Determine the [X, Y] coordinate at the center of the cell enclosing the given text.  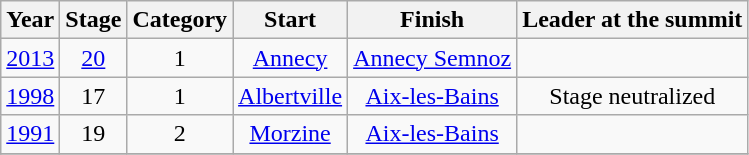
Year [30, 20]
Albertville [290, 96]
Stage [94, 20]
2013 [30, 58]
Morzine [290, 134]
Leader at the summit [632, 20]
Finish [432, 20]
17 [94, 96]
1991 [30, 134]
19 [94, 134]
Start [290, 20]
1998 [30, 96]
Stage neutralized [632, 96]
Annecy [290, 58]
2 [180, 134]
Category [180, 20]
20 [94, 58]
Annecy Semnoz [432, 58]
